Locate the cell with the specified text and output its [X, Y] center coordinate. 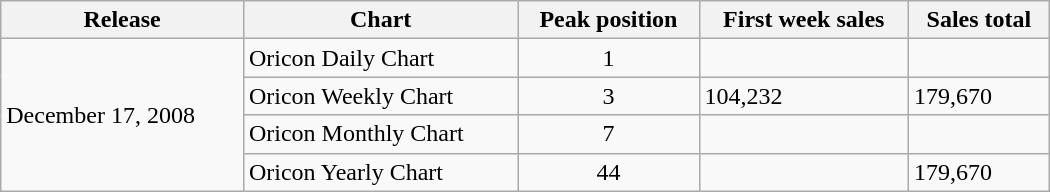
104,232 [804, 96]
Oricon Monthly Chart [380, 134]
3 [608, 96]
December 17, 2008 [122, 115]
Chart [380, 20]
7 [608, 134]
Release [122, 20]
1 [608, 58]
Oricon Daily Chart [380, 58]
44 [608, 172]
Sales total [980, 20]
Oricon Yearly Chart [380, 172]
Oricon Weekly Chart [380, 96]
First week sales [804, 20]
Peak position [608, 20]
